Detect which cell encompasses the target text, then output its (x, y) center coordinate. 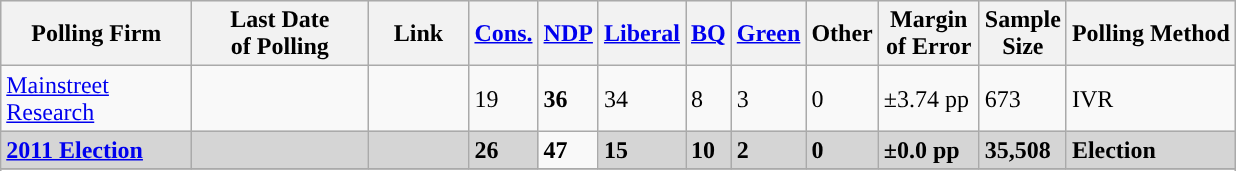
Election (1150, 150)
673 (1022, 98)
10 (709, 150)
35,508 (1022, 150)
Cons. (504, 34)
8 (709, 98)
Polling Firm (96, 34)
Liberal (642, 34)
NDP (568, 34)
SampleSize (1022, 34)
26 (504, 150)
19 (504, 98)
2 (768, 150)
Mainstreet Research (96, 98)
BQ (709, 34)
±0.0 pp (928, 150)
3 (768, 98)
Other (842, 34)
36 (568, 98)
Green (768, 34)
2011 Election (96, 150)
Last Dateof Polling (280, 34)
15 (642, 150)
34 (642, 98)
IVR (1150, 98)
Marginof Error (928, 34)
Polling Method (1150, 34)
±3.74 pp (928, 98)
Link (418, 34)
47 (568, 150)
